Search for the cell housing the specified text and yield its (x, y) center coordinate. 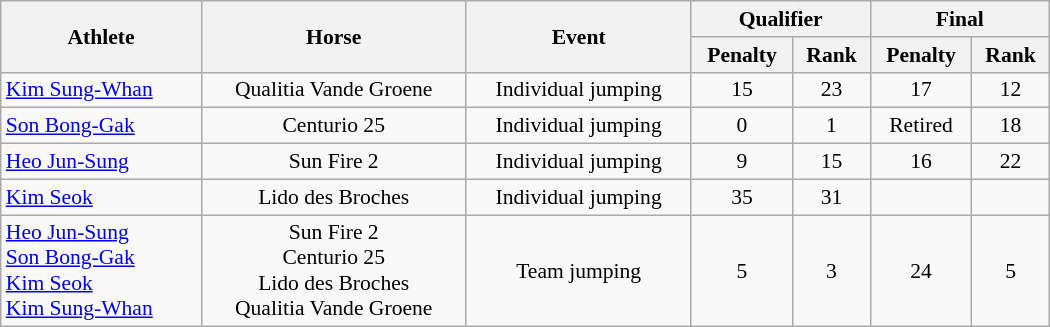
1 (832, 126)
16 (921, 162)
Team jumping (578, 271)
Sun Fire 2 Centurio 25 Lido des Broches Qualitia Vande Groene (334, 271)
Lido des Broches (334, 197)
Retired (921, 126)
3 (832, 271)
Kim Sung-Whan (101, 90)
12 (1010, 90)
24 (921, 271)
9 (742, 162)
Kim Seok (101, 197)
17 (921, 90)
Heo Jun-Sung Son Bong-Gak Kim Seok Kim Sung-Whan (101, 271)
35 (742, 197)
Heo Jun-Sung (101, 162)
Horse (334, 36)
0 (742, 126)
Athlete (101, 36)
23 (832, 90)
22 (1010, 162)
18 (1010, 126)
Qualifier (780, 19)
Son Bong-Gak (101, 126)
Centurio 25 (334, 126)
Qualitia Vande Groene (334, 90)
Final (960, 19)
Event (578, 36)
Sun Fire 2 (334, 162)
31 (832, 197)
